Return [X, Y] of the center of cell containing provided text 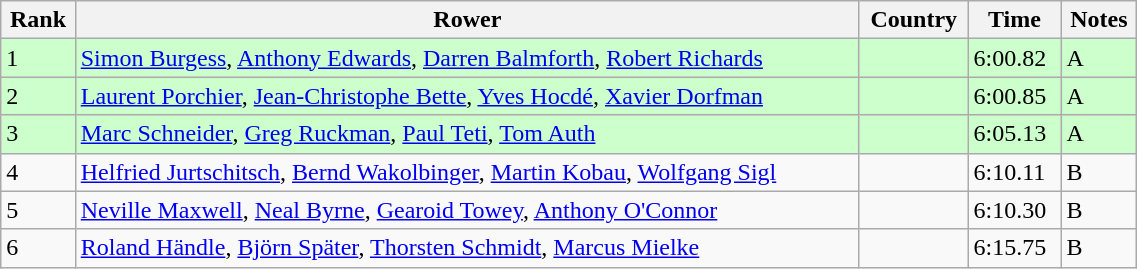
6:05.13 [1014, 134]
6:10.11 [1014, 172]
Rank [38, 20]
Country [913, 20]
6 [38, 248]
Marc Schneider, Greg Ruckman, Paul Teti, Tom Auth [467, 134]
Laurent Porchier, Jean-Christophe Bette, Yves Hocdé, Xavier Dorfman [467, 96]
Rower [467, 20]
5 [38, 210]
6:00.82 [1014, 58]
1 [38, 58]
4 [38, 172]
3 [38, 134]
Notes [1099, 20]
Simon Burgess, Anthony Edwards, Darren Balmforth, Robert Richards [467, 58]
2 [38, 96]
Neville Maxwell, Neal Byrne, Gearoid Towey, Anthony O'Connor [467, 210]
Roland Händle, Björn Später, Thorsten Schmidt, Marcus Mielke [467, 248]
6:00.85 [1014, 96]
6:15.75 [1014, 248]
Helfried Jurtschitsch, Bernd Wakolbinger, Martin Kobau, Wolfgang Sigl [467, 172]
Time [1014, 20]
6:10.30 [1014, 210]
